Detect which cell encompasses the target text, then output its [X, Y] center coordinate. 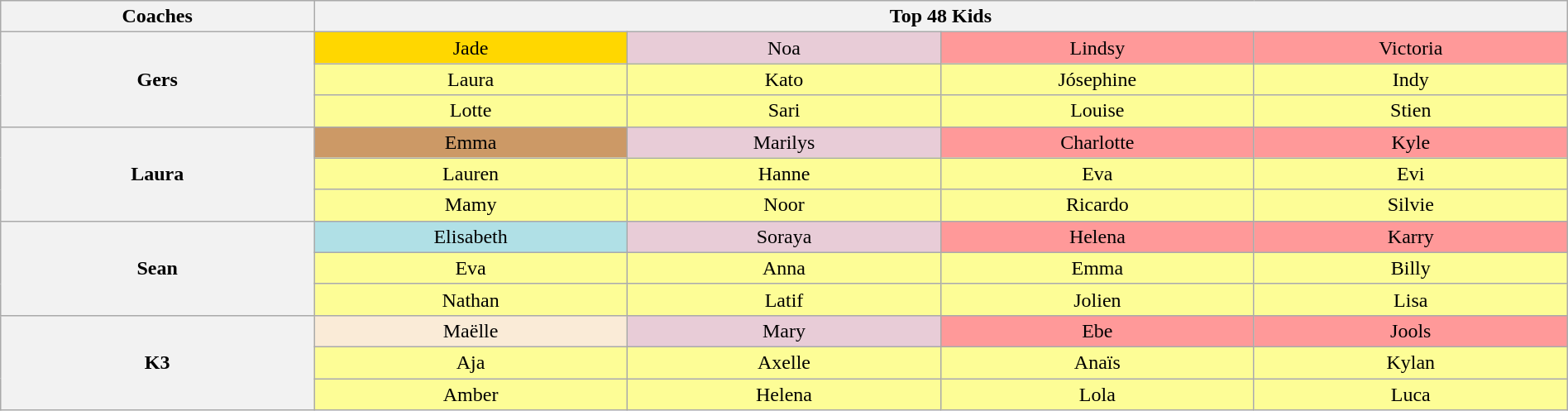
Karry [1411, 237]
Evi [1411, 174]
Lauren [471, 174]
Hanne [784, 174]
Kylan [1411, 362]
Silvie [1411, 205]
Gers [157, 79]
Coaches [157, 17]
Jósephine [1097, 79]
Sari [784, 111]
Ricardo [1097, 205]
Elisabeth [471, 237]
Luca [1411, 394]
K3 [157, 362]
Lisa [1411, 299]
Indy [1411, 79]
Noor [784, 205]
Jolien [1097, 299]
Lindsy [1097, 48]
Billy [1411, 268]
Stien [1411, 111]
Victoria [1411, 48]
Anna [784, 268]
Jade [471, 48]
Aja [471, 362]
Axelle [784, 362]
Noa [784, 48]
Anaïs [1097, 362]
Kato [784, 79]
Lotte [471, 111]
Top 48 Kids [941, 17]
Charlotte [1097, 142]
Ebe [1097, 331]
Louise [1097, 111]
Marilys [784, 142]
Mary [784, 331]
Maëlle [471, 331]
Lola [1097, 394]
Amber [471, 394]
Jools [1411, 331]
Mamy [471, 205]
Nathan [471, 299]
Soraya [784, 237]
Kyle [1411, 142]
Sean [157, 268]
Latif [784, 299]
